Find where the given text appears and provide that cell's center as (x, y) coordinate. 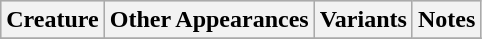
Creature (52, 20)
Other Appearances (209, 20)
Notes (446, 20)
Variants (363, 20)
